Output the (x, y) coordinate of the center of the cell containing the given text.  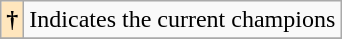
Indicates the current champions (182, 20)
† (12, 20)
